Identify which cell holds the provided text, then report its [X, Y] central coordinate. 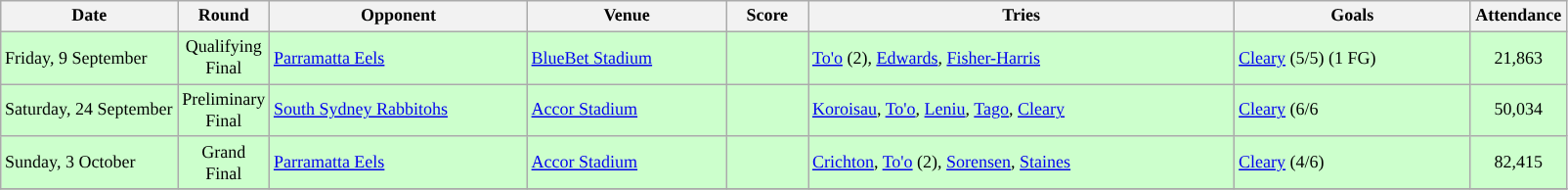
Score [767, 16]
Cleary (5/5) (1 FG) [1353, 58]
Preliminary Final [224, 111]
Date [90, 16]
21,863 [1519, 58]
Opponent [399, 16]
Attendance [1519, 16]
Koroisau, To'o, Leniu, Tago, Cleary [1022, 111]
Venue [627, 16]
Grand Final [224, 163]
Crichton, To'o (2), Sorensen, Staines [1022, 163]
82,415 [1519, 163]
50,034 [1519, 111]
Qualifying Final [224, 58]
Cleary (6/6 [1353, 111]
South Sydney Rabbitohs [399, 111]
Tries [1022, 16]
Cleary (4/6) [1353, 163]
BlueBet Stadium [627, 58]
Saturday, 24 September [90, 111]
Sunday, 3 October [90, 163]
To'o (2), Edwards, Fisher-Harris [1022, 58]
Round [224, 16]
Goals [1353, 16]
Friday, 9 September [90, 58]
